Identify which cell holds the provided text, then report its [x, y] central coordinate. 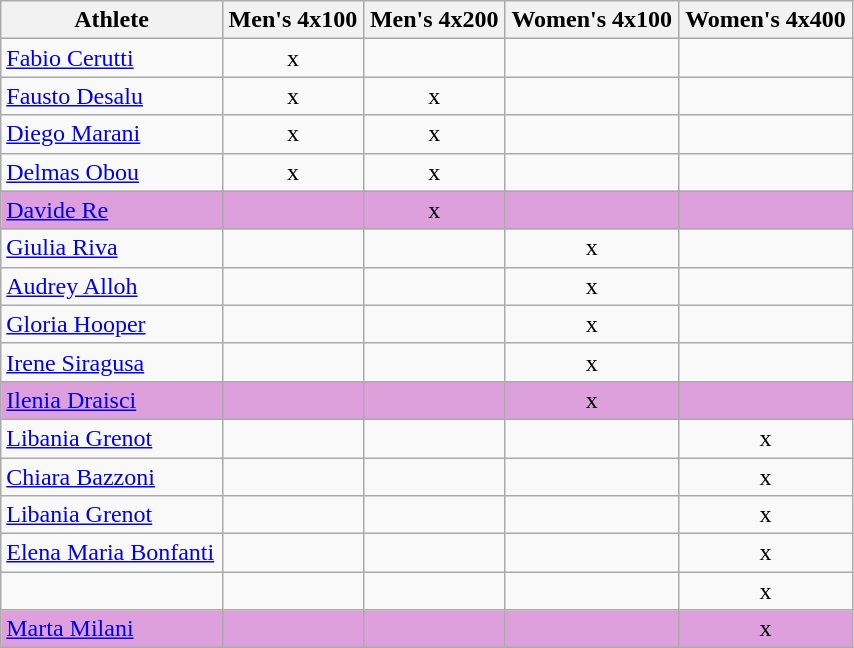
Elena Maria Bonfanti [112, 553]
Fabio Cerutti [112, 58]
Women's 4x100 [592, 20]
Chiara Bazzoni [112, 477]
Marta Milani [112, 629]
Gloria Hooper [112, 324]
Davide Re [112, 210]
Men's 4x200 [434, 20]
Ilenia Draisci [112, 400]
Delmas Obou [112, 172]
Fausto Desalu [112, 96]
Athlete [112, 20]
Diego Marani [112, 134]
Women's 4x400 [766, 20]
Irene Siragusa [112, 362]
Men's 4x100 [292, 20]
Audrey Alloh [112, 286]
Giulia Riva [112, 248]
